Determine the [X, Y] coordinate at the center of the cell enclosing the given text.  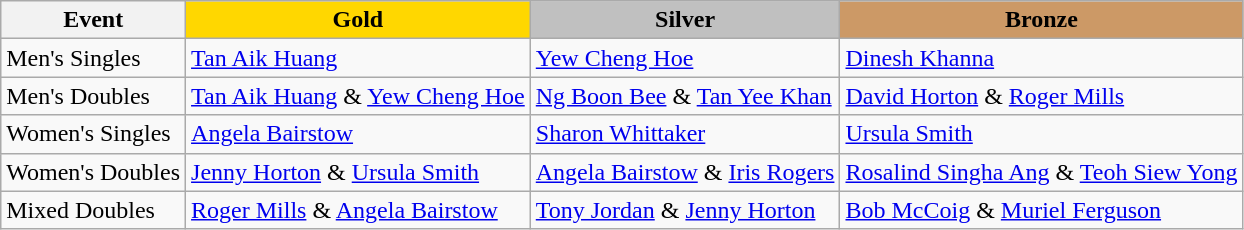
Women's Doubles [94, 172]
Gold [358, 20]
Event [94, 20]
David Horton & Roger Mills [1042, 96]
Bob McCoig & Muriel Ferguson [1042, 210]
Bronze [1042, 20]
Jenny Horton & Ursula Smith [358, 172]
Women's Singles [94, 134]
Dinesh Khanna [1042, 58]
Roger Mills & Angela Bairstow [358, 210]
Tan Aik Huang & Yew Cheng Hoe [358, 96]
Tan Aik Huang [358, 58]
Men's Singles [94, 58]
Yew Cheng Hoe [685, 58]
Mixed Doubles [94, 210]
Men's Doubles [94, 96]
Rosalind Singha Ang & Teoh Siew Yong [1042, 172]
Angela Bairstow [358, 134]
Ng Boon Bee & Tan Yee Khan [685, 96]
Ursula Smith [1042, 134]
Tony Jordan & Jenny Horton [685, 210]
Angela Bairstow & Iris Rogers [685, 172]
Silver [685, 20]
Sharon Whittaker [685, 134]
